Locate the cell with the specified text and output its [x, y] center coordinate. 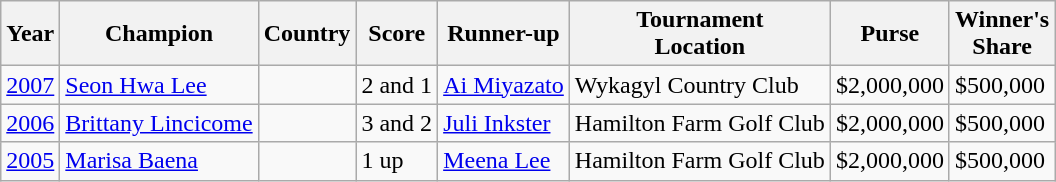
Ai Miyazato [504, 85]
Brittany Lincicome [159, 123]
Marisa Baena [159, 161]
1 up [397, 161]
Purse [890, 34]
Score [397, 34]
Juli Inkster [504, 123]
2007 [30, 85]
2 and 1 [397, 85]
Year [30, 34]
Wykagyl Country Club [700, 85]
Country [307, 34]
TournamentLocation [700, 34]
2006 [30, 123]
3 and 2 [397, 123]
Meena Lee [504, 161]
Runner-up [504, 34]
Seon Hwa Lee [159, 85]
Winner'sShare [1002, 34]
Champion [159, 34]
2005 [30, 161]
